Pinpoint the cell where the given text exists, returning its [X, Y] midpoint coordinate. 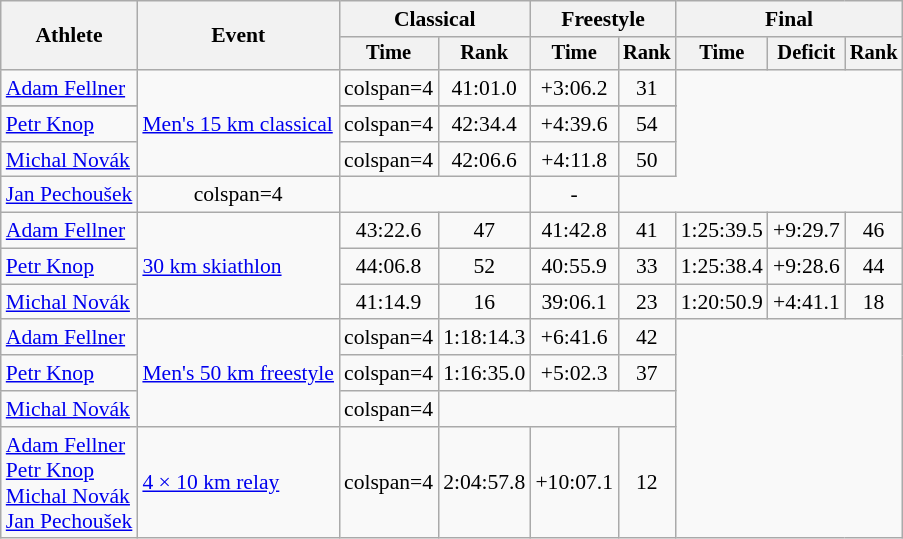
33 [647, 267]
12 [647, 483]
31 [647, 88]
41:14.9 [388, 302]
39:06.1 [574, 302]
40:55.9 [574, 267]
1:16:35.0 [484, 373]
41:42.8 [574, 231]
+4:41.1 [806, 302]
23 [647, 302]
1:18:14.3 [484, 338]
+5:02.3 [574, 373]
52 [484, 267]
Adam FellnerPetr KnopMichal NovákJan Pechoušek [70, 483]
42:06.6 [484, 160]
Freestyle [602, 19]
42 [647, 338]
Final [790, 19]
Classical [434, 19]
37 [647, 373]
47 [484, 231]
+9:28.6 [806, 267]
+4:39.6 [574, 124]
42:34.4 [484, 124]
Event [238, 36]
- [574, 195]
+4:11.8 [574, 160]
18 [874, 302]
Deficit [806, 54]
46 [874, 231]
+10:07.1 [574, 483]
50 [647, 160]
41:01.0 [484, 88]
54 [647, 124]
30 km skiathlon [238, 266]
41 [647, 231]
+6:41.6 [574, 338]
Jan Pechoušek [70, 195]
16 [484, 302]
2:04:57.8 [484, 483]
44:06.8 [388, 267]
Athlete [70, 36]
1:25:39.5 [722, 231]
1:20:50.9 [722, 302]
4 × 10 km relay [238, 483]
+9:29.7 [806, 231]
44 [874, 267]
Men's 50 km freestyle [238, 374]
+3:06.2 [574, 88]
43:22.6 [388, 231]
1:25:38.4 [722, 267]
Men's 15 km classical [238, 124]
